From the cell containing the given text, extract its center point as [X, Y] coordinate. 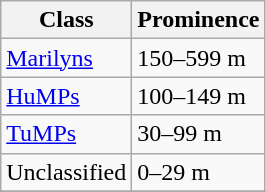
HuMPs [66, 96]
150–599 m [198, 58]
100–149 m [198, 96]
Class [66, 20]
0–29 m [198, 172]
TuMPs [66, 134]
30–99 m [198, 134]
Unclassified [66, 172]
Marilyns [66, 58]
Prominence [198, 20]
